From the cell containing the given text, extract its center point as [X, Y] coordinate. 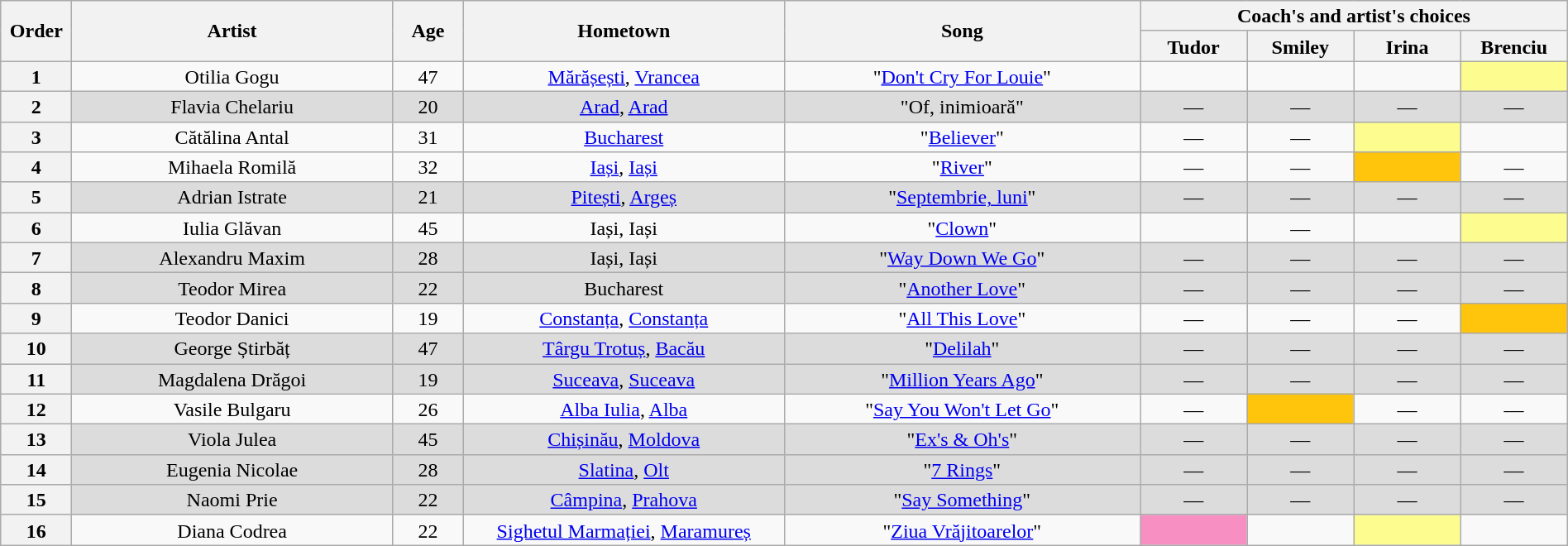
Viola Julea [232, 440]
George Știrbăț [232, 349]
31 [428, 137]
"Septembrie, luni" [963, 197]
Alexandru Maxim [232, 258]
Alba Iulia, Alba [624, 409]
21 [428, 197]
Mihaela Romilă [232, 167]
Tudor [1194, 46]
"Don't Cry For Louie" [963, 76]
"Million Years Ago" [963, 379]
13 [36, 440]
"7 Rings" [963, 470]
Otilia Gogu [232, 76]
"Say You Won't Let Go" [963, 409]
"Ex's & Oh's" [963, 440]
"Clown" [963, 228]
Naomi Prie [232, 500]
"Of, inimioară" [963, 106]
Teodor Mirea [232, 288]
Cătălina Antal [232, 137]
Târgu Trotuș, Bacău [624, 349]
Smiley [1300, 46]
"Ziua Vrăjitoarelor" [963, 529]
1 [36, 76]
15 [36, 500]
"Delilah" [963, 349]
Diana Codrea [232, 529]
4 [36, 167]
Hometown [624, 31]
Câmpina, Prahova [624, 500]
Song [963, 31]
8 [36, 288]
"Way Down We Go" [963, 258]
7 [36, 258]
Pitești, Argeș [624, 197]
Iulia Glăvan [232, 228]
"Believer" [963, 137]
Flavia Chelariu [232, 106]
26 [428, 409]
Sighetul Marmației, Maramureș [624, 529]
9 [36, 318]
Order [36, 31]
Mărășești, Vrancea [624, 76]
Artist [232, 31]
Slatina, Olt [624, 470]
Teodor Danici [232, 318]
Irina [1408, 46]
"Say Something" [963, 500]
3 [36, 137]
14 [36, 470]
"River" [963, 167]
"All This Love" [963, 318]
Magdalena Drăgoi [232, 379]
12 [36, 409]
Coach's and artist's choices [1355, 17]
20 [428, 106]
Vasile Bulgaru [232, 409]
Chișinău, Moldova [624, 440]
Eugenia Nicolae [232, 470]
11 [36, 379]
Age [428, 31]
Constanța, Constanța [624, 318]
Brenciu [1513, 46]
Suceava, Suceava [624, 379]
16 [36, 529]
Arad, Arad [624, 106]
"Another Love" [963, 288]
Adrian Istrate [232, 197]
32 [428, 167]
10 [36, 349]
2 [36, 106]
5 [36, 197]
6 [36, 228]
